Detect which cell encompasses the target text, then output its [x, y] center coordinate. 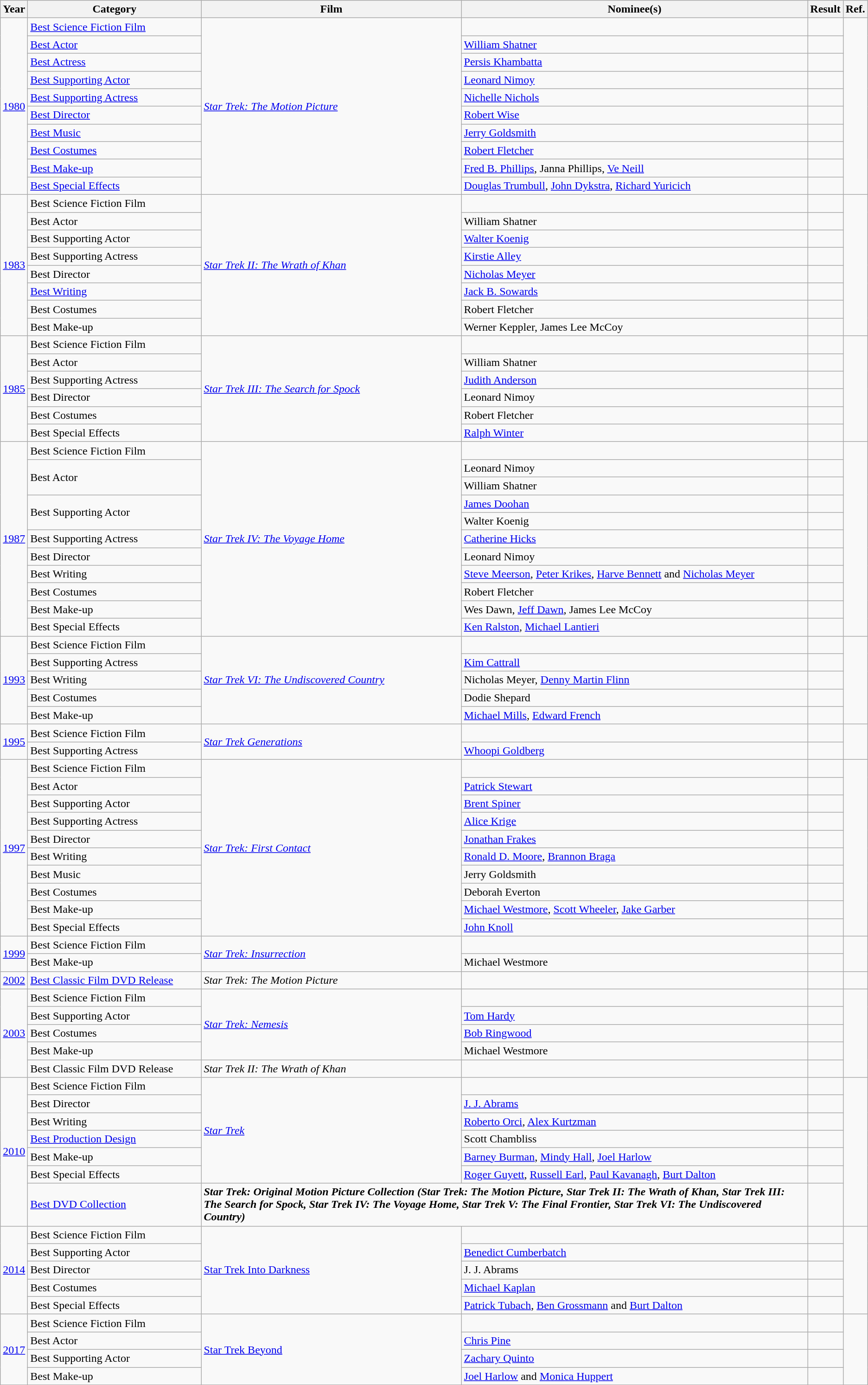
Benedict Cumberbatch [634, 1252]
Best Production Design [115, 1139]
Michael Mills, Edward French [634, 715]
Star Trek: First Contact [331, 848]
Film [331, 9]
Bob Ringwood [634, 1033]
1980 [14, 107]
Star Trek Generations [331, 742]
Result [825, 9]
1997 [14, 848]
1999 [14, 954]
Tom Hardy [634, 1015]
Judith Anderson [634, 380]
Star Trek Beyond [331, 1349]
Wes Dawn, Jeff Dawn, James Lee McCoy [634, 609]
2002 [14, 980]
1985 [14, 389]
James Doohan [634, 503]
Best DVD Collection [115, 1205]
Star Trek: Insurrection [331, 954]
1995 [14, 742]
Alice Krige [634, 821]
Kirstie Alley [634, 256]
Patrick Tubach, Ben Grossmann and Burt Dalton [634, 1305]
Persis Khambatta [634, 62]
Star Trek VI: The Undiscovered Country [331, 680]
Ref. [855, 9]
Star Trek Into Darkness [331, 1270]
Zachary Quinto [634, 1358]
Dodie Shepard [634, 698]
Star Trek IV: The Voyage Home [331, 539]
Barney Burman, Mindy Hall, Joel Harlow [634, 1157]
Nominee(s) [634, 9]
Steve Meerson, Peter Krikes, Harve Bennett and Nicholas Meyer [634, 574]
2014 [14, 1270]
Chris Pine [634, 1340]
Kim Cattrall [634, 662]
Ronald D. Moore, Brannon Braga [634, 857]
Jack B. Sowards [634, 292]
Star Trek: Nemesis [331, 1024]
Joel Harlow and Monica Huppert [634, 1376]
Scott Chambliss [634, 1139]
Roberto Orci, Alex Kurtzman [634, 1122]
2017 [14, 1349]
1987 [14, 539]
Jonathan Frakes [634, 839]
Robert Wise [634, 115]
Star Trek [331, 1130]
Nicholas Meyer, Denny Martin Flinn [634, 680]
Category [115, 9]
Ralph Winter [634, 433]
1983 [14, 265]
Catherine Hicks [634, 539]
Fred B. Phillips, Janna Phillips, Ve Neill [634, 168]
John Knoll [634, 927]
1993 [14, 680]
2010 [14, 1152]
Douglas Trumbull, John Dykstra, Richard Yuricich [634, 186]
Nicholas Meyer [634, 274]
Werner Keppler, James Lee McCoy [634, 327]
Ken Ralston, Michael Lantieri [634, 627]
Whoopi Goldberg [634, 750]
Brent Spiner [634, 804]
2003 [14, 1033]
Best Actress [115, 62]
Year [14, 9]
Patrick Stewart [634, 786]
Michael Westmore, Scott Wheeler, Jake Garber [634, 910]
Nichelle Nichols [634, 97]
Star Trek III: The Search for Spock [331, 389]
Michael Kaplan [634, 1288]
Roger Guyett, Russell Earl, Paul Kavanagh, Burt Dalton [634, 1174]
Deborah Everton [634, 892]
